Search for the cell housing the specified text and yield its (x, y) center coordinate. 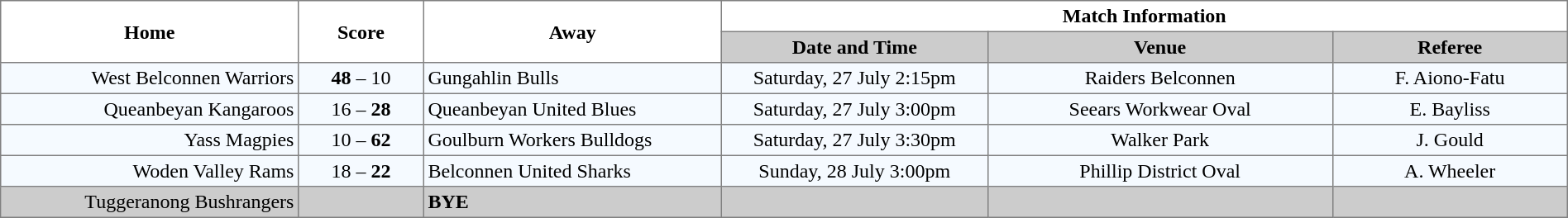
Phillip District Oval (1159, 171)
Sunday, 28 July 3:00pm (854, 171)
Walker Park (1159, 140)
West Belconnen Warriors (150, 78)
Venue (1159, 47)
BYE (572, 202)
48 – 10 (361, 78)
18 – 22 (361, 171)
Gungahlin Bulls (572, 78)
Saturday, 27 July 2:15pm (854, 78)
16 – 28 (361, 109)
E. Bayliss (1450, 109)
Home (150, 31)
Queanbeyan United Blues (572, 109)
Referee (1450, 47)
Goulburn Workers Bulldogs (572, 140)
Seears Workwear Oval (1159, 109)
F. Aiono-Fatu (1450, 78)
Match Information (1145, 17)
Yass Magpies (150, 140)
Tuggeranong Bushrangers (150, 202)
J. Gould (1450, 140)
Woden Valley Rams (150, 171)
Date and Time (854, 47)
Saturday, 27 July 3:30pm (854, 140)
Raiders Belconnen (1159, 78)
Score (361, 31)
10 – 62 (361, 140)
Belconnen United Sharks (572, 171)
A. Wheeler (1450, 171)
Saturday, 27 July 3:00pm (854, 109)
Away (572, 31)
Queanbeyan Kangaroos (150, 109)
